Identify which cell holds the provided text, then report its (X, Y) central coordinate. 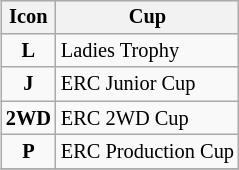
Ladies Trophy (148, 51)
ERC Junior Cup (148, 84)
ERC 2WD Cup (148, 118)
L (28, 51)
Icon (28, 17)
2WD (28, 118)
J (28, 84)
P (28, 152)
ERC Production Cup (148, 152)
Cup (148, 17)
